Scan for the cell matching the given text and deliver its (x, y) coordinate at center. 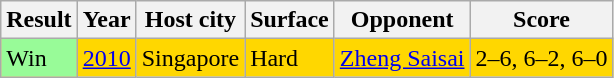
Year (106, 20)
Result (39, 20)
Singapore (190, 58)
Host city (190, 20)
Opponent (402, 20)
Zheng Saisai (402, 58)
2–6, 6–2, 6–0 (542, 58)
Win (39, 58)
Score (542, 20)
Surface (290, 20)
Hard (290, 58)
2010 (106, 58)
